Return the (x, y) coordinate for the center point of the cell that contains the specified text.  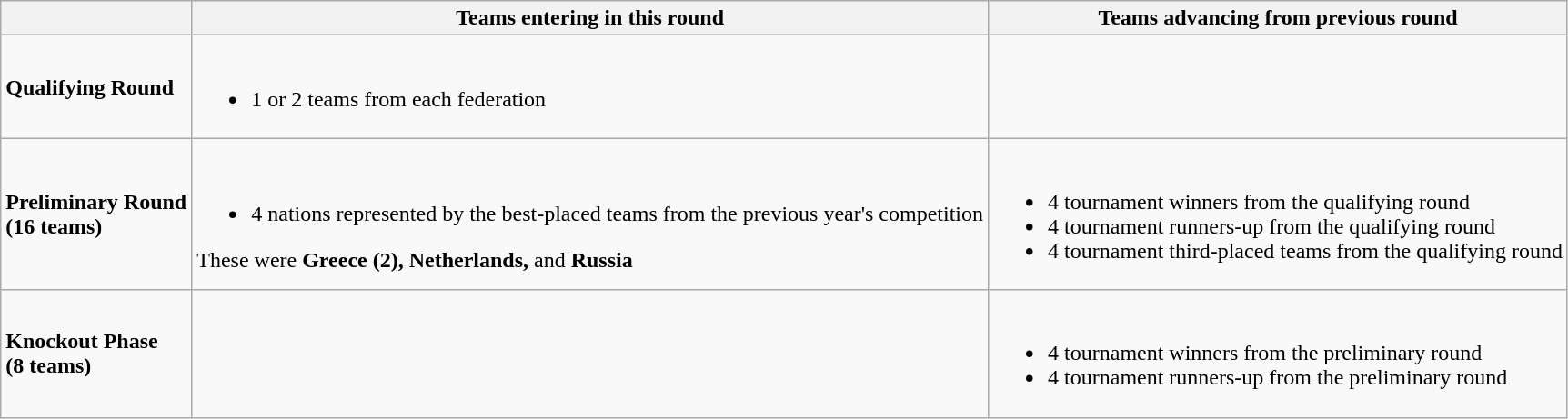
Preliminary Round(16 teams) (96, 214)
Teams advancing from previous round (1279, 18)
Qualifying Round (96, 87)
4 tournament winners from the preliminary round4 tournament runners-up from the preliminary round (1279, 354)
4 nations represented by the best-placed teams from the previous year's competitionThese were Greece (2), Netherlands, and Russia (590, 214)
Teams entering in this round (590, 18)
1 or 2 teams from each federation (590, 87)
Knockout Phase(8 teams) (96, 354)
